Search for the cell housing the specified text and yield its [x, y] center coordinate. 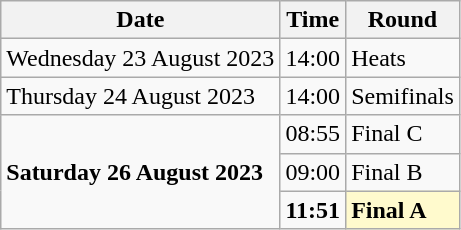
09:00 [313, 172]
Date [140, 20]
Time [313, 20]
Wednesday 23 August 2023 [140, 58]
Final A [403, 210]
Final C [403, 134]
Semifinals [403, 96]
Thursday 24 August 2023 [140, 96]
08:55 [313, 134]
Round [403, 20]
Saturday 26 August 2023 [140, 172]
Final B [403, 172]
11:51 [313, 210]
Heats [403, 58]
